Return [X, Y] of the center of cell containing provided text 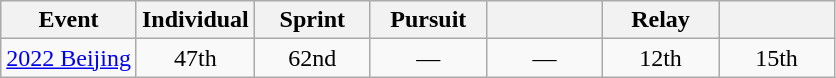
Relay [660, 20]
Pursuit [428, 20]
2022 Beijing [69, 58]
15th [777, 58]
Sprint [312, 20]
Individual [195, 20]
12th [660, 58]
Event [69, 20]
47th [195, 58]
62nd [312, 58]
